Return the (x, y) coordinate for the center point of the cell that contains the specified text.  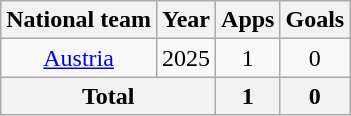
2025 (186, 58)
Goals (315, 20)
Apps (248, 20)
National team (79, 20)
Austria (79, 58)
Total (108, 96)
Year (186, 20)
